Locate the cell with the specified text and output its (X, Y) center coordinate. 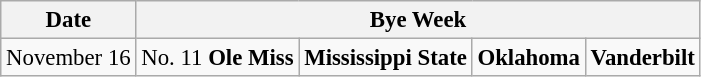
Mississippi State (386, 58)
No. 11 Ole Miss (218, 58)
Vanderbilt (642, 58)
Date (68, 20)
Bye Week (418, 20)
Oklahoma (528, 58)
November 16 (68, 58)
